Pinpoint the cell where the given text exists, returning its (x, y) midpoint coordinate. 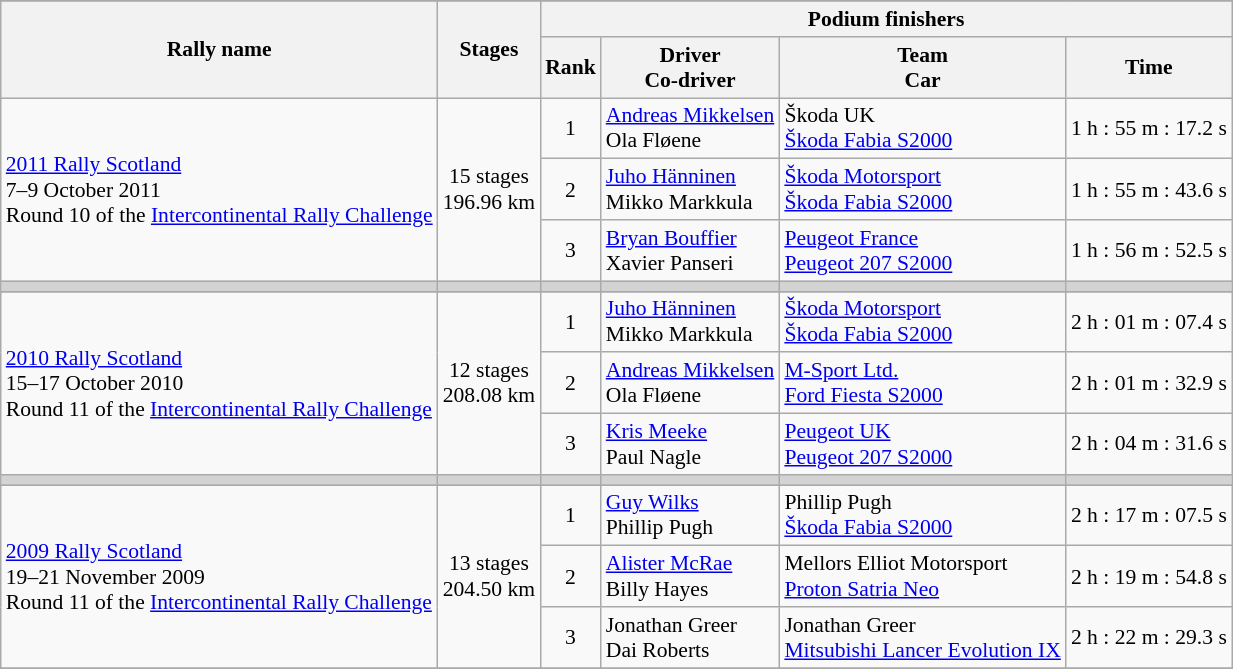
Jonathan Greer Mitsubishi Lancer Evolution IX (922, 638)
Mellors Elliot Motorsport Proton Satria Neo (922, 576)
2 h : 01 m : 32.9 s (1149, 384)
1 h : 56 m : 52.5 s (1149, 250)
Time (1149, 68)
Podium finishers (886, 19)
M-Sport Ltd. Ford Fiesta S2000 (922, 384)
Phillip Pugh Škoda Fabia S2000 (922, 516)
DriverCo-driver (690, 68)
TeamCar (922, 68)
Škoda UK Škoda Fabia S2000 (922, 128)
2009 Rally Scotland 19–21 November 2009Round 11 of the Intercontinental Rally Challenge (220, 576)
2 h : 19 m : 54.8 s (1149, 576)
2 h : 17 m : 07.5 s (1149, 516)
Stages (489, 50)
Alister McRae Billy Hayes (690, 576)
Bryan Bouffier Xavier Panseri (690, 250)
2010 Rally Scotland 15–17 October 2010Round 11 of the Intercontinental Rally Challenge (220, 382)
1 h : 55 m : 17.2 s (1149, 128)
1 h : 55 m : 43.6 s (1149, 190)
Rank (570, 68)
2 h : 04 m : 31.6 s (1149, 444)
Rally name (220, 50)
2 h : 22 m : 29.3 s (1149, 638)
Kris Meeke Paul Nagle (690, 444)
Peugeot France Peugeot 207 S2000 (922, 250)
Guy Wilks Phillip Pugh (690, 516)
13 stages 204.50 km (489, 576)
15 stages 196.96 km (489, 190)
2 h : 01 m : 07.4 s (1149, 322)
2011 Rally Scotland 7–9 October 2011Round 10 of the Intercontinental Rally Challenge (220, 190)
Peugeot UK Peugeot 207 S2000 (922, 444)
12 stages 208.08 km (489, 382)
Jonathan Greer Dai Roberts (690, 638)
